Detect which cell encompasses the target text, then output its (X, Y) center coordinate. 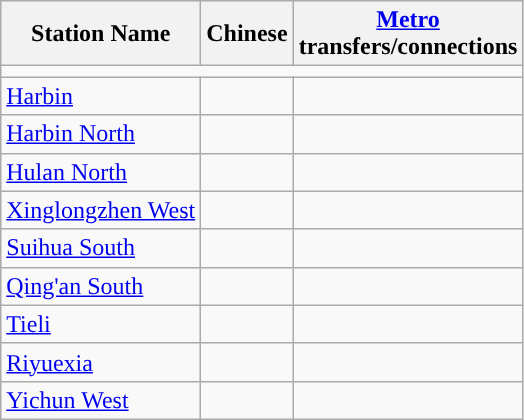
Harbin North (101, 134)
Tieli (101, 324)
Riyuexia (101, 362)
Harbin (101, 96)
Xinglongzhen West (101, 210)
Station Name (101, 34)
Suihua South (101, 248)
Hulan North (101, 172)
Yichun West (101, 400)
Metrotransfers/connections (408, 34)
Qing'an South (101, 286)
Chinese (247, 34)
